Search for the cell housing the specified text and yield its [X, Y] center coordinate. 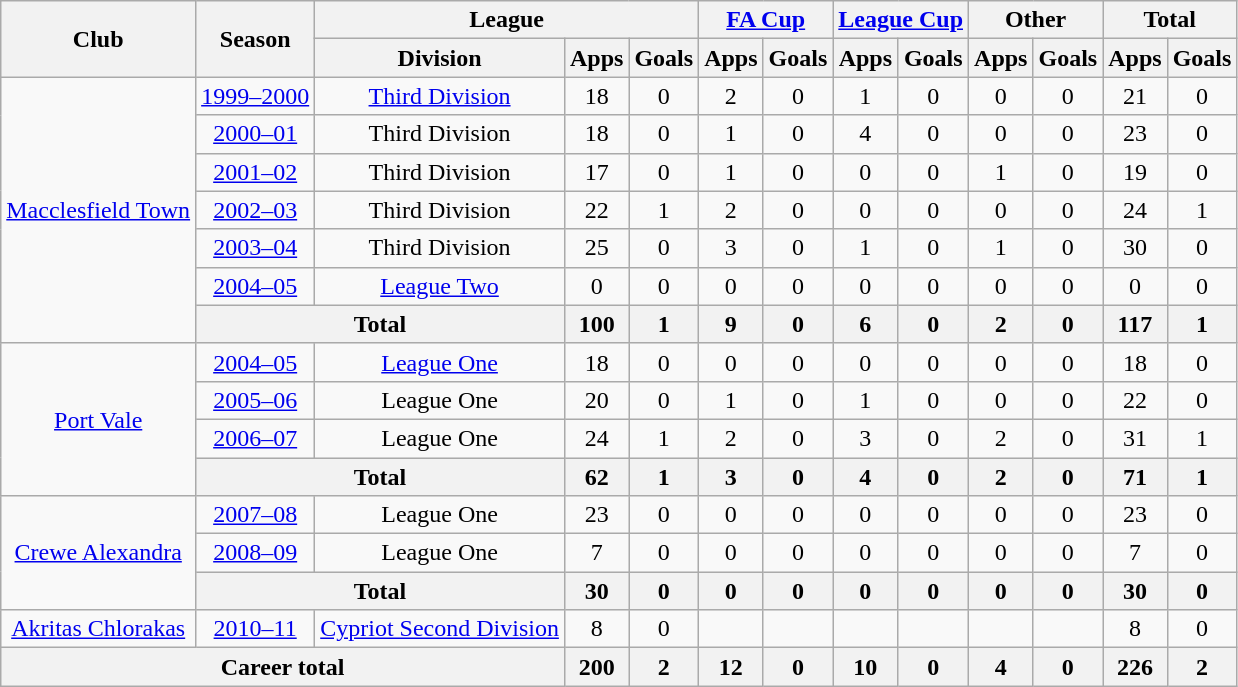
6 [866, 324]
1999–2000 [256, 96]
Other [1036, 20]
200 [596, 667]
2008–09 [256, 553]
10 [866, 667]
2000–01 [256, 134]
Club [98, 39]
Season [256, 39]
9 [731, 324]
Akritas Chlorakas [98, 629]
17 [596, 172]
20 [596, 400]
Crewe Alexandra [98, 553]
Macclesfield Town [98, 210]
2006–07 [256, 438]
25 [596, 248]
Port Vale [98, 419]
2005–06 [256, 400]
League [507, 20]
2003–04 [256, 248]
31 [1135, 438]
21 [1135, 96]
Cypriot Second Division [440, 629]
2007–08 [256, 515]
2002–03 [256, 210]
League Two [440, 286]
19 [1135, 172]
100 [596, 324]
62 [596, 477]
League Cup [901, 20]
2001–02 [256, 172]
71 [1135, 477]
226 [1135, 667]
117 [1135, 324]
FA Cup [766, 20]
Division [440, 58]
Career total [283, 667]
12 [731, 667]
2010–11 [256, 629]
